Capture the cell that displays the provided text and extract its [x, y] central coordinate. 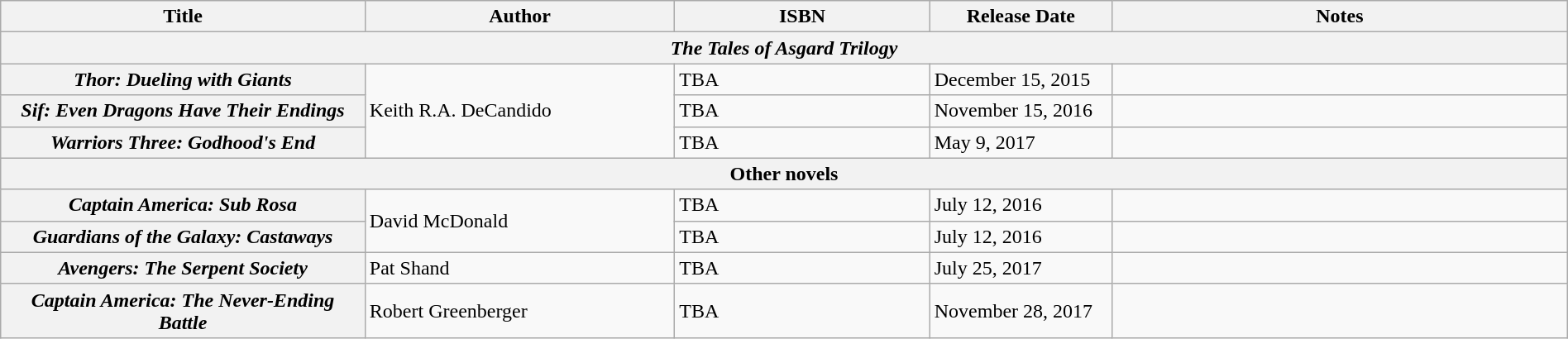
Notes [1340, 17]
Title [184, 17]
July 25, 2017 [1021, 268]
David McDonald [519, 221]
Other novels [784, 174]
May 9, 2017 [1021, 142]
ISBN [802, 17]
Captain America: The Never-Ending Battle [184, 311]
Warriors Three: Godhood's End [184, 142]
Author [519, 17]
Thor: Dueling with Giants [184, 79]
Robert Greenberger [519, 311]
Sif: Even Dragons Have Their Endings [184, 111]
Release Date [1021, 17]
The Tales of Asgard Trilogy [784, 48]
Keith R.A. DeCandido [519, 111]
Guardians of the Galaxy: Castaways [184, 236]
Pat Shand [519, 268]
November 15, 2016 [1021, 111]
December 15, 2015 [1021, 79]
Captain America: Sub Rosa [184, 205]
Avengers: The Serpent Society [184, 268]
November 28, 2017 [1021, 311]
